Output the [X, Y] coordinate of the center of the cell containing the given text.  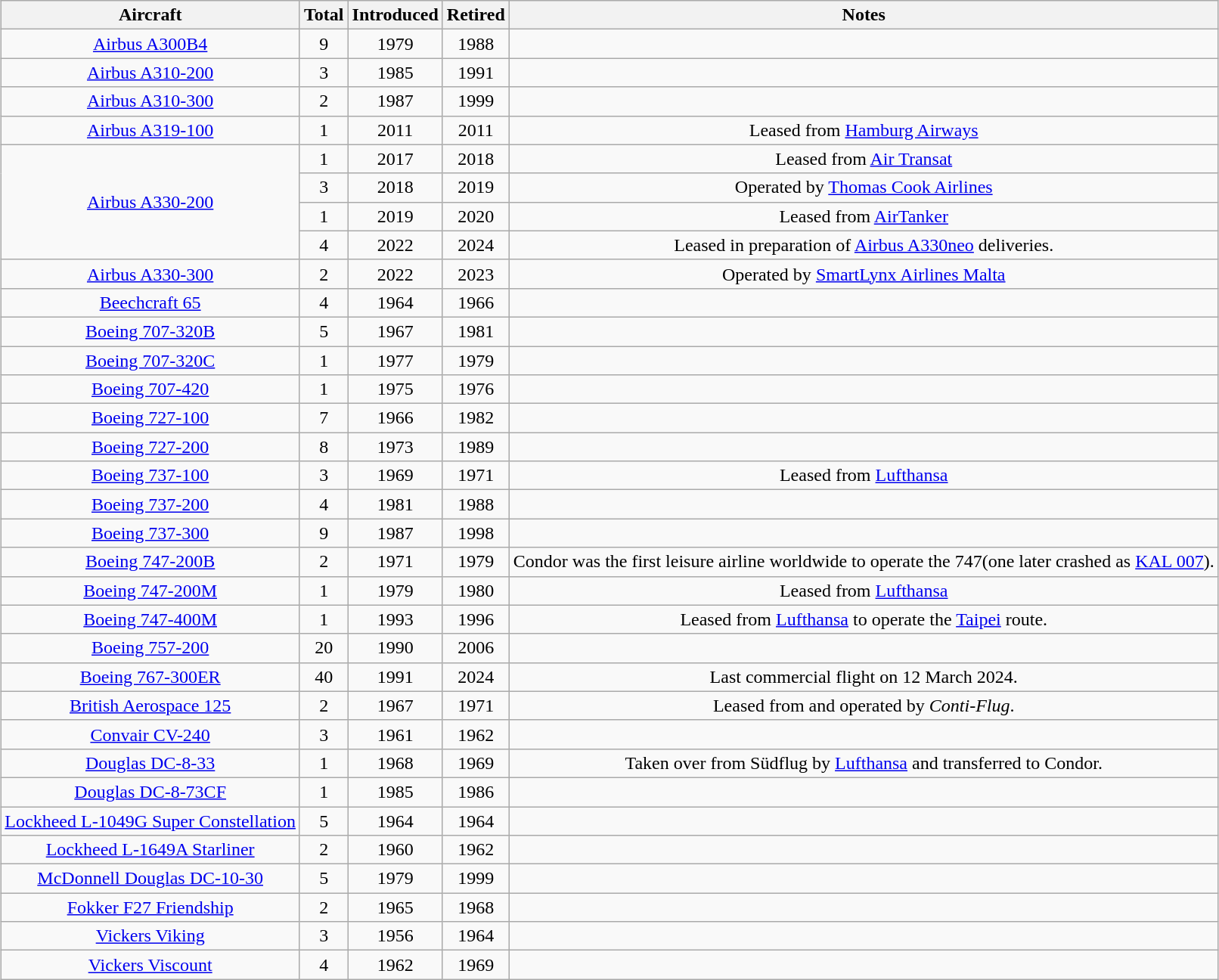
2006 [476, 648]
Lockheed L-1049G Super Constellation [150, 820]
1960 [395, 850]
1976 [476, 389]
2017 [395, 159]
Aircraft [150, 15]
2023 [476, 274]
Leased in preparation of Airbus A330neo deliveries. [864, 245]
1996 [476, 619]
Lockheed L-1649A Starliner [150, 850]
Boeing 707-420 [150, 389]
1965 [395, 907]
British Aerospace 125 [150, 706]
Leased from and operated by Conti-Flug. [864, 706]
Total [324, 15]
Convair CV-240 [150, 734]
Airbus A330-300 [150, 274]
Boeing 747-200M [150, 591]
1961 [395, 734]
Boeing 737-100 [150, 476]
Fokker F27 Friendship [150, 907]
1989 [476, 447]
40 [324, 677]
1977 [395, 361]
Airbus A310-300 [150, 101]
1973 [395, 447]
Boeing 757-200 [150, 648]
1980 [476, 591]
Retired [476, 15]
Boeing 747-200B [150, 562]
1998 [476, 533]
Boeing 737-200 [150, 504]
Airbus A319-100 [150, 130]
7 [324, 418]
20 [324, 648]
Last commercial flight on 12 March 2024. [864, 677]
1982 [476, 418]
1990 [395, 648]
Airbus A330-200 [150, 202]
Douglas DC-8-33 [150, 763]
Beechcraft 65 [150, 302]
Boeing 747-400M [150, 619]
Boeing 707-320C [150, 361]
Vickers Viking [150, 936]
Boeing 727-200 [150, 447]
Taken over from Südflug by Lufthansa and transferred to Condor. [864, 763]
Vickers Viscount [150, 965]
Operated by SmartLynx Airlines Malta [864, 274]
Boeing 737-300 [150, 533]
Leased from Lufthansa to operate the Taipei route. [864, 619]
Boeing 707-320B [150, 331]
Boeing 727-100 [150, 418]
Notes [864, 15]
1993 [395, 619]
Leased from AirTanker [864, 216]
Condor was the first leisure airline worldwide to operate the 747(one later crashed as KAL 007). [864, 562]
Leased from Hamburg Airways [864, 130]
1986 [476, 792]
Operated by Thomas Cook Airlines [864, 188]
1975 [395, 389]
Leased from Air Transat [864, 159]
Airbus A300B4 [150, 44]
2020 [476, 216]
Introduced [395, 15]
Airbus A310-200 [150, 73]
Douglas DC-8-73CF [150, 792]
McDonnell Douglas DC-10-30 [150, 879]
1956 [395, 936]
8 [324, 447]
Boeing 767-300ER [150, 677]
